From the cell containing the given text, extract its center point as [X, Y] coordinate. 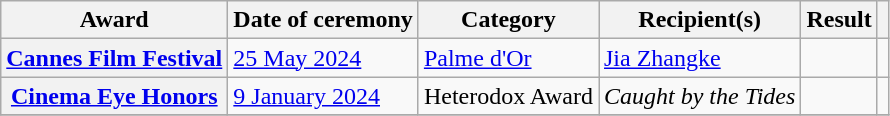
Award [114, 20]
9 January 2024 [324, 96]
25 May 2024 [324, 58]
Date of ceremony [324, 20]
Palme d'Or [508, 58]
Cinema Eye Honors [114, 96]
Recipient(s) [699, 20]
Jia Zhangke [699, 58]
Category [508, 20]
Caught by the Tides [699, 96]
Result [839, 20]
Cannes Film Festival [114, 58]
Heterodox Award [508, 96]
